Pinpoint the cell where the given text exists, returning its [x, y] midpoint coordinate. 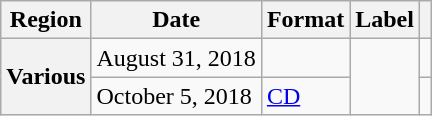
October 5, 2018 [176, 96]
CD [305, 96]
Various [46, 77]
Label [385, 20]
Region [46, 20]
August 31, 2018 [176, 58]
Format [305, 20]
Date [176, 20]
